From the cell containing the given text, extract its center point as [X, Y] coordinate. 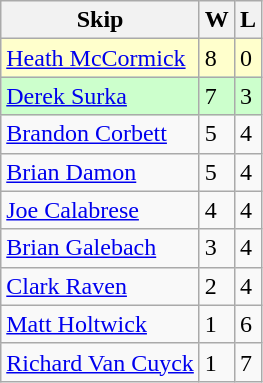
Brian Damon [100, 172]
Skip [100, 20]
0 [248, 58]
W [216, 20]
Brandon Corbett [100, 134]
L [248, 20]
Joe Calabrese [100, 210]
Richard Van Cuyck [100, 362]
Clark Raven [100, 286]
2 [216, 286]
Brian Galebach [100, 248]
6 [248, 324]
8 [216, 58]
Derek Surka [100, 96]
Matt Holtwick [100, 324]
Heath McCormick [100, 58]
